Determine the (X, Y) coordinate at the center of the cell enclosing the given text.  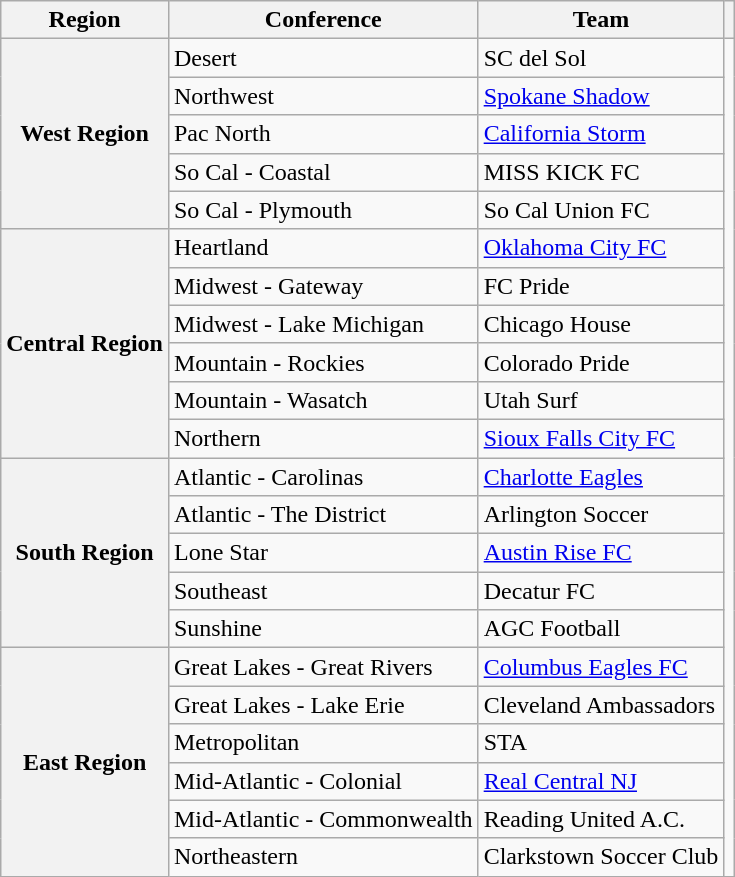
So Cal - Coastal (323, 172)
Sioux Falls City FC (601, 438)
Great Lakes - Great Rivers (323, 667)
SC del Sol (601, 58)
Arlington Soccer (601, 515)
Oklahoma City FC (601, 248)
Clarkstown Soccer Club (601, 857)
Decatur FC (601, 591)
Conference (323, 20)
Pac North (323, 134)
Atlantic - The District (323, 515)
Metropolitan (323, 743)
Central Region (85, 343)
Heartland (323, 248)
Southeast (323, 591)
Reading United A.C. (601, 819)
Chicago House (601, 324)
Atlantic - Carolinas (323, 477)
Great Lakes - Lake Erie (323, 705)
Northwest (323, 96)
So Cal Union FC (601, 210)
Charlotte Eagles (601, 477)
FC Pride (601, 286)
MISS KICK FC (601, 172)
Cleveland Ambassadors (601, 705)
Desert (323, 58)
Spokane Shadow (601, 96)
Austin Rise FC (601, 553)
Mountain - Rockies (323, 362)
Region (85, 20)
Colorado Pride (601, 362)
South Region (85, 553)
Utah Surf (601, 400)
Real Central NJ (601, 781)
Mid-Atlantic - Commonwealth (323, 819)
Sunshine (323, 629)
East Region (85, 762)
Mid-Atlantic - Colonial (323, 781)
So Cal - Plymouth (323, 210)
Team (601, 20)
Mountain - Wasatch (323, 400)
AGC Football (601, 629)
Columbus Eagles FC (601, 667)
West Region (85, 134)
Midwest - Lake Michigan (323, 324)
Lone Star (323, 553)
Northern (323, 438)
STA (601, 743)
California Storm (601, 134)
Northeastern (323, 857)
Midwest - Gateway (323, 286)
